From the cell containing the given text, extract its center point as [X, Y] coordinate. 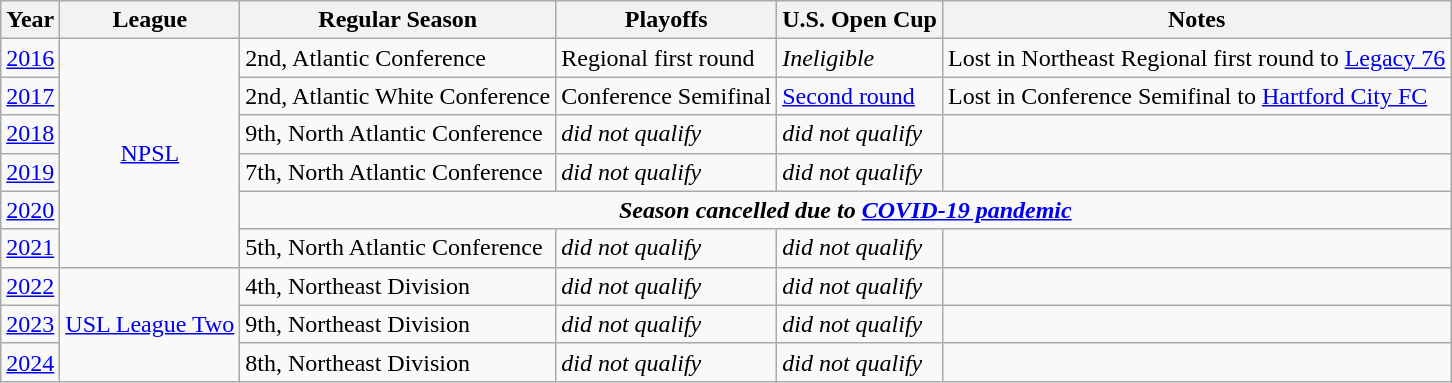
9th, North Atlantic Conference [398, 134]
Second round [860, 96]
Lost in Conference Semifinal to Hartford City FC [1196, 96]
2021 [30, 248]
2016 [30, 58]
Ineligible [860, 58]
2022 [30, 286]
2017 [30, 96]
2024 [30, 362]
Regional first round [666, 58]
2nd, Atlantic White Conference [398, 96]
9th, Northeast Division [398, 324]
7th, North Atlantic Conference [398, 172]
Conference Semifinal [666, 96]
4th, Northeast Division [398, 286]
8th, Northeast Division [398, 362]
Lost in Northeast Regional first round to Legacy 76 [1196, 58]
League [150, 20]
5th, North Atlantic Conference [398, 248]
USL League Two [150, 324]
Playoffs [666, 20]
2nd, Atlantic Conference [398, 58]
Regular Season [398, 20]
2020 [30, 210]
2023 [30, 324]
Season cancelled due to COVID-19 pandemic [846, 210]
2018 [30, 134]
Year [30, 20]
2019 [30, 172]
Notes [1196, 20]
NPSL [150, 153]
U.S. Open Cup [860, 20]
